Detect which cell encompasses the target text, then output its (x, y) center coordinate. 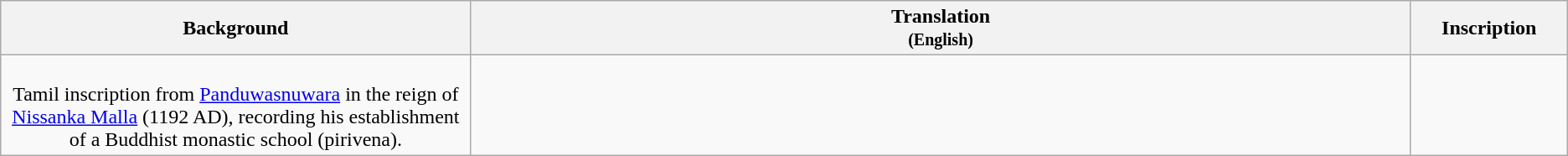
Tamil inscription from Panduwasnuwara in the reign of Nissanka Malla (1192 AD), recording his establishment of a Buddhist monastic school (pirivena). (236, 106)
Inscription (1489, 29)
Background (236, 29)
Translation(English) (941, 29)
